Capture the cell that displays the provided text and extract its [X, Y] central coordinate. 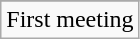
First meeting [70, 20]
